Locate the cell with the specified text and output its [x, y] center coordinate. 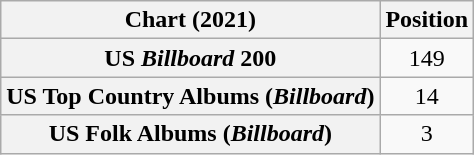
Chart (2021) [190, 20]
149 [427, 58]
US Folk Albums (Billboard) [190, 134]
Position [427, 20]
14 [427, 96]
3 [427, 134]
US Billboard 200 [190, 58]
US Top Country Albums (Billboard) [190, 96]
